Output the [X, Y] coordinate of the center of the cell containing the given text.  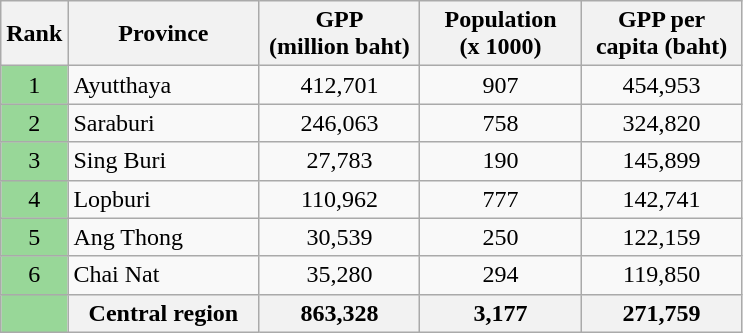
142,741 [662, 199]
863,328 [340, 313]
454,953 [662, 85]
Lopburi [164, 199]
412,701 [340, 85]
294 [500, 275]
6 [34, 275]
GPP per capita (baht) [662, 34]
Chai Nat [164, 275]
Population(x 1000) [500, 34]
30,539 [340, 237]
250 [500, 237]
27,783 [340, 161]
1 [34, 85]
35,280 [340, 275]
110,962 [340, 199]
Saraburi [164, 123]
Rank [34, 34]
Ang Thong [164, 237]
777 [500, 199]
3 [34, 161]
246,063 [340, 123]
122,159 [662, 237]
758 [500, 123]
119,850 [662, 275]
3,177 [500, 313]
Central region [164, 313]
Sing Buri [164, 161]
2 [34, 123]
Ayutthaya [164, 85]
271,759 [662, 313]
4 [34, 199]
5 [34, 237]
145,899 [662, 161]
907 [500, 85]
Province [164, 34]
324,820 [662, 123]
GPP(million baht) [340, 34]
190 [500, 161]
